Capture the cell that displays the provided text and extract its (x, y) central coordinate. 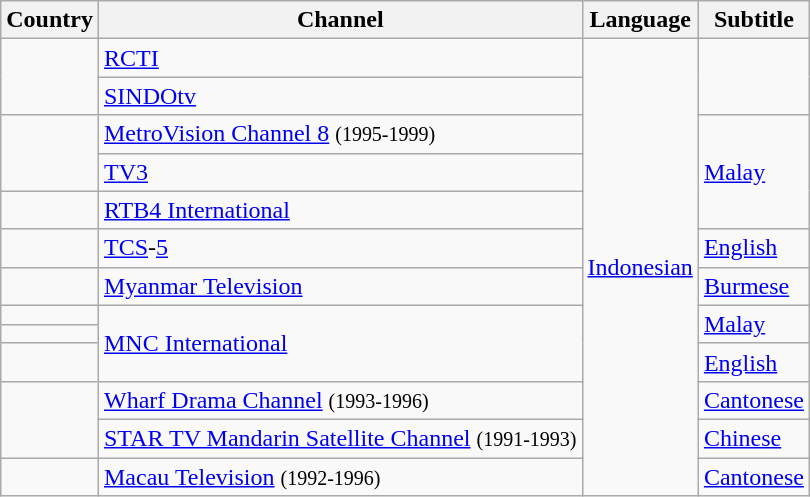
RTB4 International (340, 210)
STAR TV Mandarin Satellite Channel (1991-1993) (340, 438)
MNC International (340, 343)
SINDOtv (340, 96)
TV3 (340, 172)
Chinese (754, 438)
Indonesian (640, 268)
Language (640, 20)
Myanmar Television (340, 286)
Burmese (754, 286)
Wharf Drama Channel (1993-1996) (340, 400)
RCTI (340, 58)
Macau Television (1992-1996) (340, 477)
TCS-5 (340, 248)
Subtitle (754, 20)
MetroVision Channel 8 (1995-1999) (340, 134)
Channel (340, 20)
Country (50, 20)
